From the cell containing the given text, extract its center point as (x, y) coordinate. 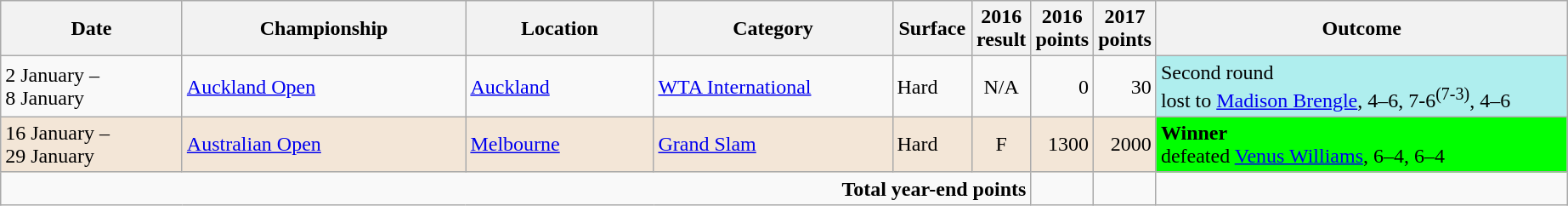
1300 (1062, 145)
2016 points (1062, 29)
Grand Slam (773, 145)
Auckland (559, 87)
N/A (1001, 87)
2016 result (1001, 29)
Surface (932, 29)
30 (1125, 87)
Total year-end points (516, 188)
Melbourne (559, 145)
Outcome (1361, 29)
Auckland Open (324, 87)
Championship (324, 29)
F (1001, 145)
WTA International (773, 87)
Location (559, 29)
Category (773, 29)
0 (1062, 87)
Australian Open (324, 145)
Second round lost to Madison Brengle, 4–6, 7-6(7-3), 4–6 (1361, 87)
2 January – 8 January (92, 87)
2000 (1125, 145)
2017 points (1125, 29)
16 January –29 January (92, 145)
Winnerdefeated Venus Williams, 6–4, 6–4 (1361, 145)
Date (92, 29)
